Scan for the cell matching the given text and deliver its [X, Y] coordinate at center. 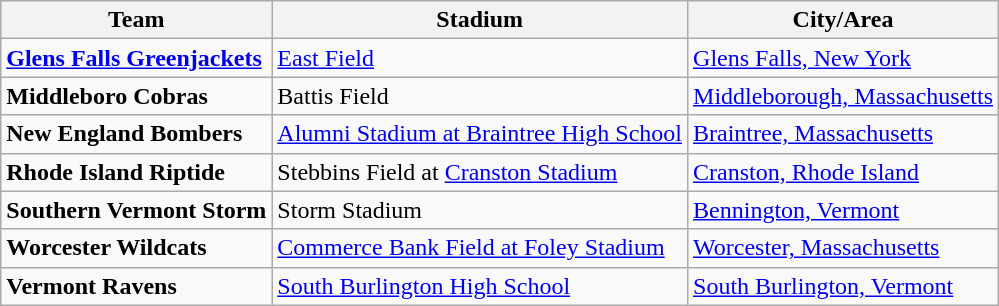
Stebbins Field at Cranston Stadium [480, 172]
Stadium [480, 20]
East Field [480, 58]
South Burlington, Vermont [844, 286]
New England Bombers [136, 134]
Battis Field [480, 96]
Commerce Bank Field at Foley Stadium [480, 248]
Vermont Ravens [136, 286]
Cranston, Rhode Island [844, 172]
Southern Vermont Storm [136, 210]
Alumni Stadium at Braintree High School [480, 134]
Braintree, Massachusetts [844, 134]
Worcester, Massachusetts [844, 248]
Glens Falls, New York [844, 58]
Middleborough, Massachusetts [844, 96]
Team [136, 20]
South Burlington High School [480, 286]
Bennington, Vermont [844, 210]
Rhode Island Riptide [136, 172]
Glens Falls Greenjackets [136, 58]
Worcester Wildcats [136, 248]
Storm Stadium [480, 210]
Middleboro Cobras [136, 96]
City/Area [844, 20]
